Provide the [x, y] coordinate of the cell's center where the given text is located.  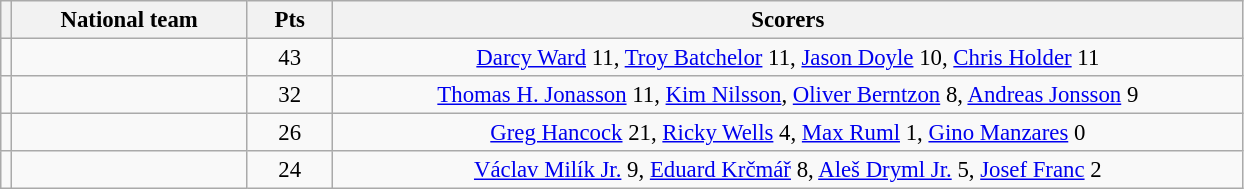
24 [290, 170]
Thomas H. Jonasson 11, Kim Nilsson, Oliver Berntzon 8, Andreas Jonsson 9 [788, 95]
Pts [290, 20]
43 [290, 58]
26 [290, 133]
National team [129, 20]
Scorers [788, 20]
Václav Milík Jr. 9, Eduard Krčmář 8, Aleš Dryml Jr. 5, Josef Franc 2 [788, 170]
Greg Hancock 21, Ricky Wells 4, Max Ruml 1, Gino Manzares 0 [788, 133]
Darcy Ward 11, Troy Batchelor 11, Jason Doyle 10, Chris Holder 11 [788, 58]
32 [290, 95]
